Locate the cell with the specified text and output its (x, y) center coordinate. 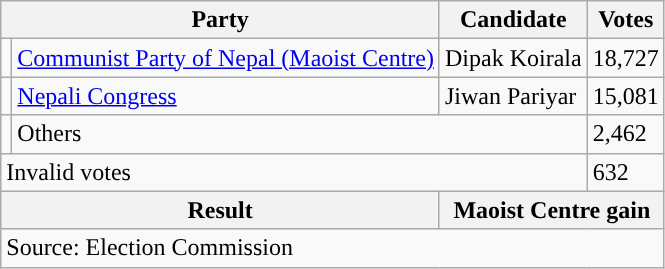
Nepali Congress (226, 96)
Party (220, 20)
Invalid votes (294, 172)
2,462 (626, 134)
Source: Election Commission (332, 248)
Result (220, 210)
Votes (626, 20)
Others (300, 134)
Jiwan Pariyar (513, 96)
Dipak Koirala (513, 58)
632 (626, 172)
18,727 (626, 58)
Candidate (513, 20)
Maoist Centre gain (552, 210)
15,081 (626, 96)
Communist Party of Nepal (Maoist Centre) (226, 58)
